Identify which cell holds the provided text, then report its (x, y) central coordinate. 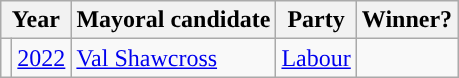
Party (316, 20)
Year (36, 20)
Labour (316, 58)
2022 (42, 58)
Mayoral candidate (174, 20)
Winner? (406, 20)
Val Shawcross (174, 58)
